Provide the [X, Y] coordinate of the cell's center where the given text is located.  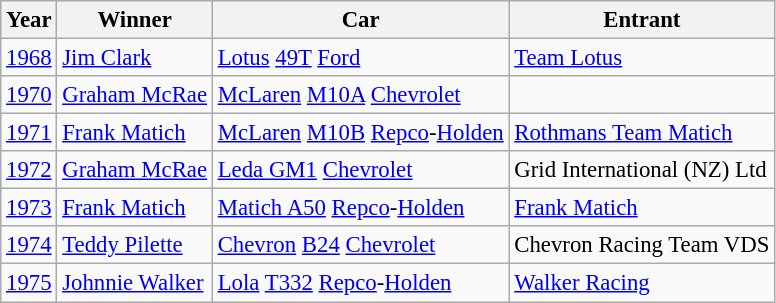
McLaren M10B Repco-Holden [360, 133]
1971 [29, 133]
Rothmans Team Matich [642, 133]
Lola T332 Repco-Holden [360, 283]
1973 [29, 208]
McLaren M10A Chevrolet [360, 95]
Johnnie Walker [134, 283]
Teddy Pilette [134, 245]
Entrant [642, 20]
Walker Racing [642, 283]
Year [29, 20]
1970 [29, 95]
Chevron Racing Team VDS [642, 245]
Leda GM1 Chevrolet [360, 170]
Grid International (NZ) Ltd [642, 170]
1968 [29, 58]
Team Lotus [642, 58]
Jim Clark [134, 58]
1975 [29, 283]
1972 [29, 170]
Lotus 49T Ford [360, 58]
Winner [134, 20]
Car [360, 20]
Matich A50 Repco-Holden [360, 208]
Chevron B24 Chevrolet [360, 245]
1974 [29, 245]
